Output the (X, Y) coordinate of the center of the cell containing the given text.  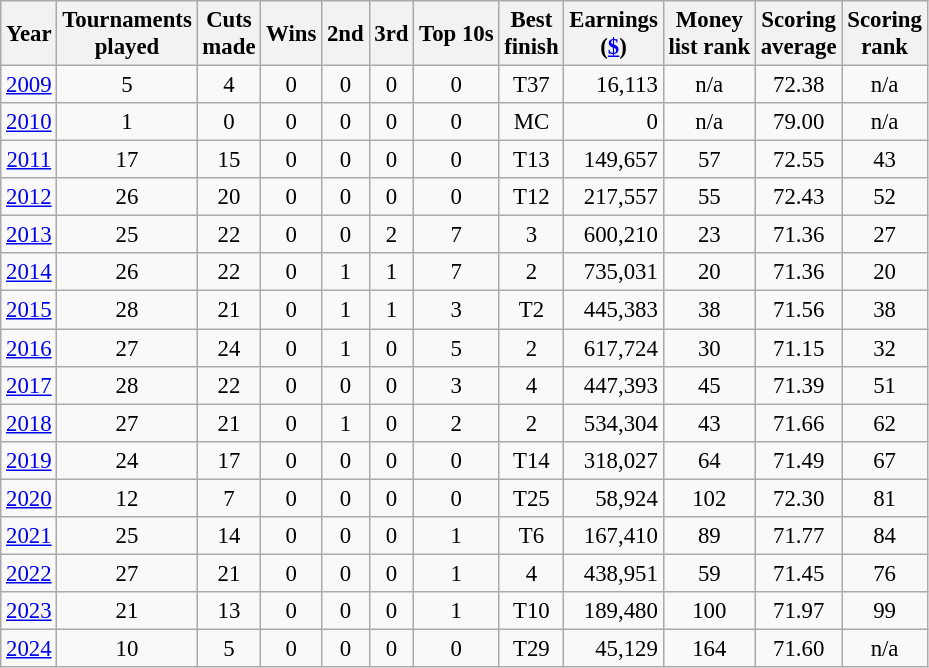
89 (709, 536)
30 (709, 348)
T37 (532, 85)
45,129 (614, 648)
13 (229, 611)
2019 (29, 460)
T12 (532, 197)
81 (884, 498)
71.60 (798, 648)
10 (127, 648)
2020 (29, 498)
12 (127, 498)
2010 (29, 122)
Scoring average (798, 34)
45 (709, 385)
735,031 (614, 273)
15 (229, 160)
2018 (29, 423)
2016 (29, 348)
T6 (532, 536)
72.38 (798, 85)
534,304 (614, 423)
2012 (29, 197)
Money list rank (709, 34)
Year (29, 34)
2017 (29, 385)
149,657 (614, 160)
T29 (532, 648)
600,210 (614, 235)
2024 (29, 648)
99 (884, 611)
2013 (29, 235)
2009 (29, 85)
3rd (392, 34)
14 (229, 536)
62 (884, 423)
217,557 (614, 197)
2023 (29, 611)
T25 (532, 498)
2011 (29, 160)
51 (884, 385)
72.30 (798, 498)
23 (709, 235)
71.15 (798, 348)
617,724 (614, 348)
71.49 (798, 460)
T2 (532, 310)
71.39 (798, 385)
71.45 (798, 573)
Top 10s (456, 34)
71.56 (798, 310)
445,383 (614, 310)
2nd (346, 34)
72.55 (798, 160)
52 (884, 197)
64 (709, 460)
67 (884, 460)
59 (709, 573)
58,924 (614, 498)
Earnings($) (614, 34)
2021 (29, 536)
100 (709, 611)
102 (709, 498)
Cuts made (229, 34)
72.43 (798, 197)
T10 (532, 611)
16,113 (614, 85)
318,027 (614, 460)
57 (709, 160)
32 (884, 348)
2022 (29, 573)
71.97 (798, 611)
79.00 (798, 122)
Best finish (532, 34)
55 (709, 197)
438,951 (614, 573)
T14 (532, 460)
84 (884, 536)
71.66 (798, 423)
76 (884, 573)
Scoringrank (884, 34)
T13 (532, 160)
71.77 (798, 536)
164 (709, 648)
167,410 (614, 536)
MC (532, 122)
Wins (292, 34)
447,393 (614, 385)
2014 (29, 273)
2015 (29, 310)
Tournaments played (127, 34)
189,480 (614, 611)
